Determine the (X, Y) coordinate at the center of the cell enclosing the given text.  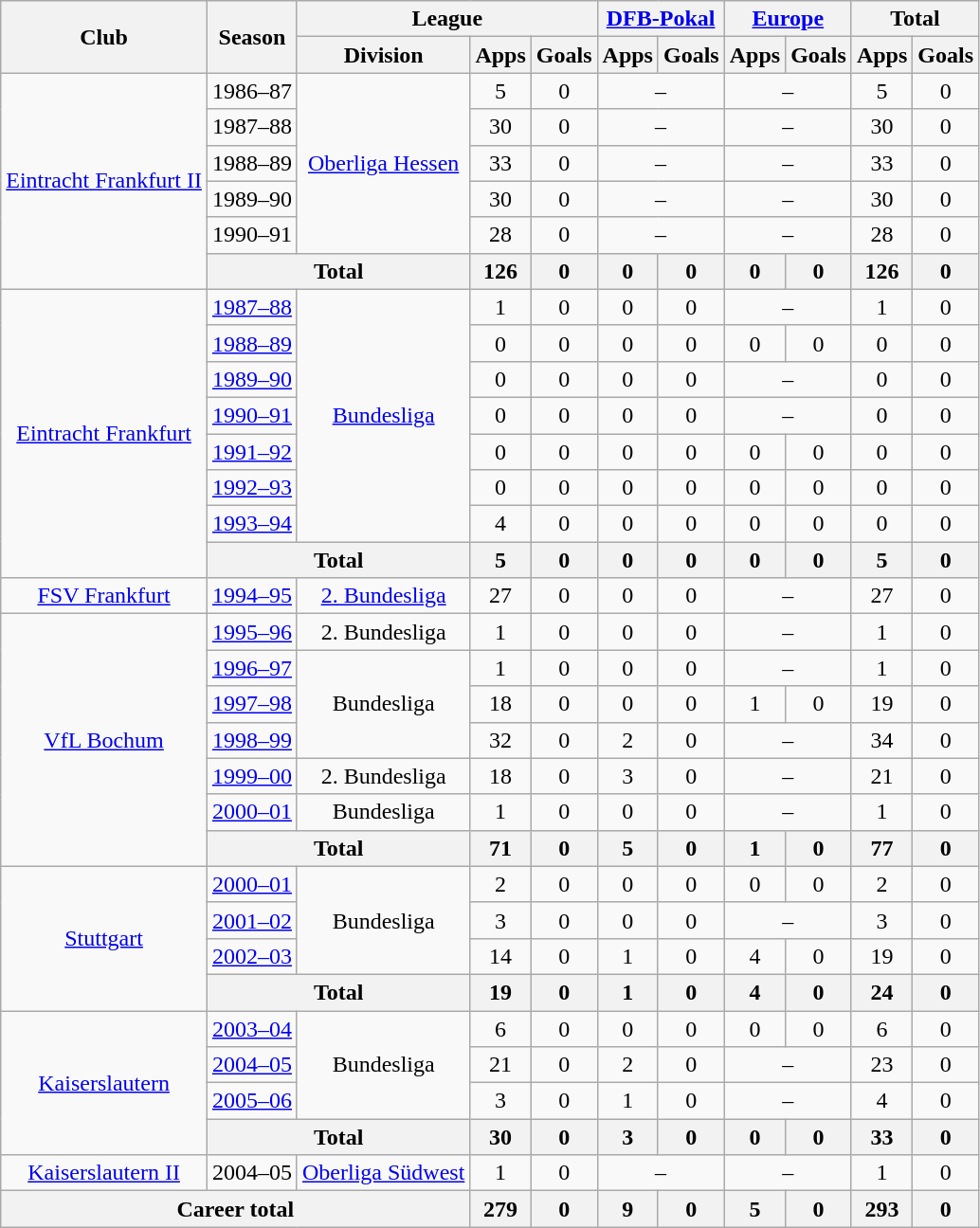
279 (500, 1209)
1992–93 (252, 488)
Kaiserslautern (104, 1082)
FSV Frankfurt (104, 596)
1999–00 (252, 776)
1986–87 (252, 91)
14 (500, 956)
Club (104, 37)
2002–03 (252, 956)
2005–06 (252, 1101)
Kaiserslautern II (104, 1173)
1995–96 (252, 632)
2001–02 (252, 920)
Stuttgart (104, 938)
293 (881, 1209)
Season (252, 37)
32 (500, 740)
1996–97 (252, 668)
1993–94 (252, 524)
1997–98 (252, 704)
Oberliga Hessen (383, 163)
1998–99 (252, 740)
Eintracht Frankfurt (104, 433)
DFB-Pokal (661, 19)
Eintracht Frankfurt II (104, 181)
77 (881, 848)
71 (500, 848)
Europe (788, 19)
League (447, 19)
1991–92 (252, 452)
23 (881, 1065)
9 (627, 1209)
VfL Bochum (104, 740)
2003–04 (252, 1028)
1994–95 (252, 596)
34 (881, 740)
Oberliga Südwest (383, 1173)
Career total (235, 1209)
Division (383, 55)
24 (881, 992)
